Scan for the cell matching the given text and deliver its (x, y) coordinate at center. 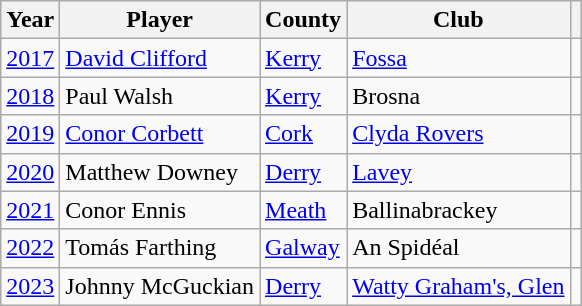
Matthew Downey (160, 172)
Galway (304, 248)
Fossa (458, 58)
Cork (304, 134)
Club (458, 20)
Meath (304, 210)
Ballinabrackey (458, 210)
County (304, 20)
2019 (30, 134)
2017 (30, 58)
Conor Ennis (160, 210)
Tomás Farthing (160, 248)
2021 (30, 210)
Conor Corbett (160, 134)
Johnny McGuckian (160, 286)
Brosna (458, 96)
Lavey (458, 172)
2018 (30, 96)
Clyda Rovers (458, 134)
David Clifford (160, 58)
2020 (30, 172)
2023 (30, 286)
Watty Graham's, Glen (458, 286)
2022 (30, 248)
Player (160, 20)
Paul Walsh (160, 96)
Year (30, 20)
An Spidéal (458, 248)
